For the text-containing cell, return its midpoint in (x, y) coordinate format. 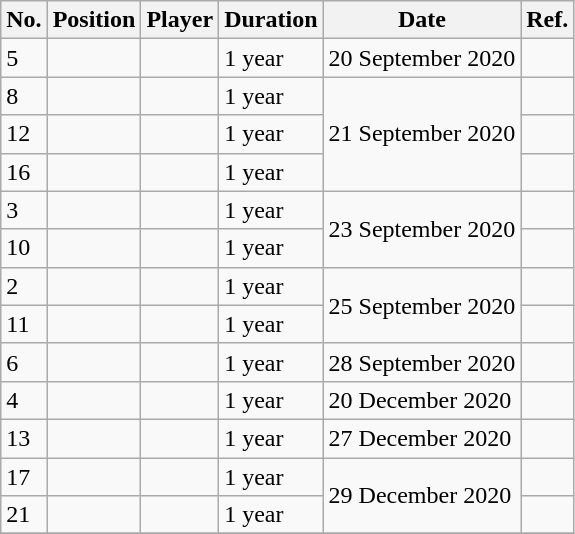
16 (24, 172)
11 (24, 324)
3 (24, 210)
21 (24, 515)
21 September 2020 (422, 134)
23 September 2020 (422, 229)
Ref. (548, 20)
Duration (271, 20)
4 (24, 400)
20 December 2020 (422, 400)
Date (422, 20)
Player (180, 20)
13 (24, 438)
No. (24, 20)
20 September 2020 (422, 58)
6 (24, 362)
17 (24, 477)
29 December 2020 (422, 496)
2 (24, 286)
25 September 2020 (422, 305)
10 (24, 248)
27 December 2020 (422, 438)
Position (94, 20)
28 September 2020 (422, 362)
12 (24, 134)
5 (24, 58)
8 (24, 96)
